Find where the given text appears and provide that cell's center as (X, Y) coordinate. 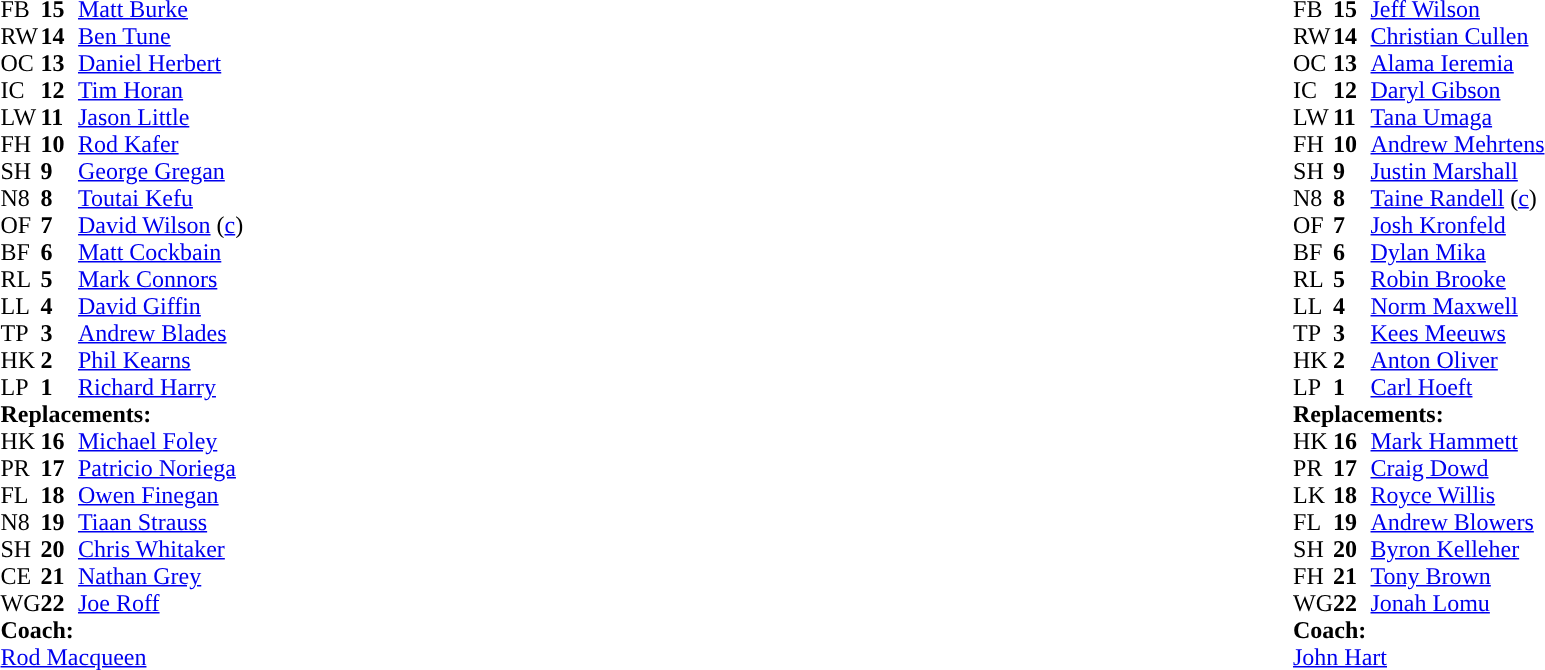
Toutai Kefu (160, 198)
Jonah Lomu (1458, 604)
Daniel Herbert (160, 64)
Chris Whitaker (160, 550)
Michael Foley (160, 442)
Norm Maxwell (1458, 306)
Justin Marshall (1458, 172)
Rod Kafer (160, 144)
Joe Roff (160, 604)
Christian Cullen (1458, 36)
Dylan Mika (1458, 252)
Taine Randell (c) (1458, 198)
Richard Harry (160, 388)
Tiaan Strauss (160, 522)
Carl Hoeft (1458, 388)
Kees Meeuws (1458, 334)
Ben Tune (160, 36)
Daryl Gibson (1458, 90)
Phil Kearns (160, 360)
Mark Connors (160, 280)
Robin Brooke (1458, 280)
Royce Willis (1458, 496)
Josh Kronfeld (1458, 226)
Anton Oliver (1458, 360)
Tana Umaga (1458, 118)
Alama Ieremia (1458, 64)
David Wilson (c) (160, 226)
Craig Dowd (1458, 468)
Nathan Grey (160, 576)
Andrew Mehrtens (1458, 144)
Andrew Blades (160, 334)
Tony Brown (1458, 576)
Jason Little (160, 118)
Patricio Noriega (160, 468)
Owen Finegan (160, 496)
Mark Hammett (1458, 442)
George Gregan (160, 172)
David Giffin (160, 306)
LK (1313, 496)
Byron Kelleher (1458, 550)
Matt Cockbain (160, 252)
CE (20, 576)
Andrew Blowers (1458, 522)
Tim Horan (160, 90)
